From the cell containing the given text, extract its center point as [x, y] coordinate. 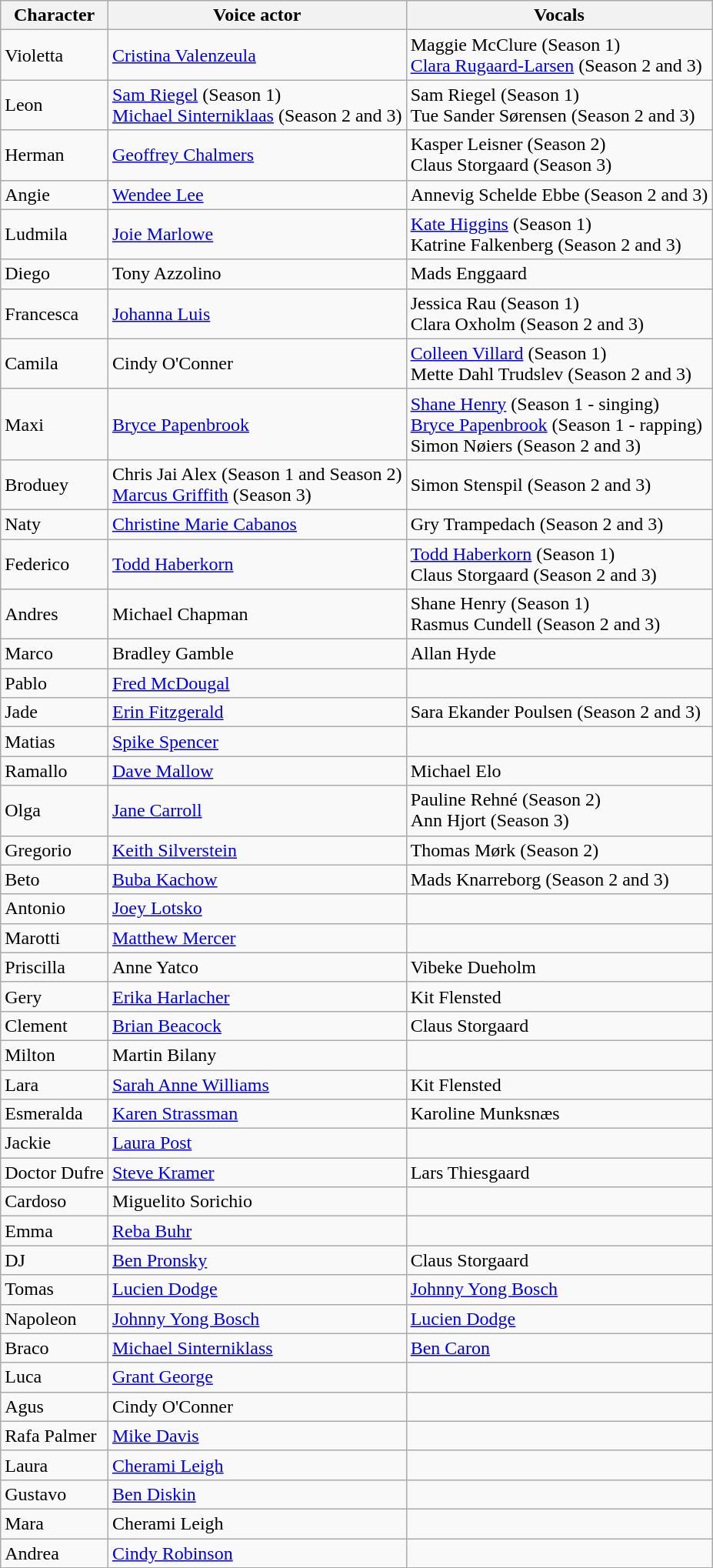
DJ [55, 1260]
Ben Pronsky [257, 1260]
Maxi [55, 424]
Fred McDougal [257, 683]
Geoffrey Chalmers [257, 155]
Joey Lotsko [257, 909]
Leon [55, 105]
Annevig Schelde Ebbe (Season 2 and 3) [559, 195]
Gery [55, 996]
Ludmila [55, 234]
Emma [55, 1231]
Colleen Villard (Season 1)Mette Dahl Trudslev (Season 2 and 3) [559, 363]
Mara [55, 1523]
Angie [55, 195]
Ben Caron [559, 1348]
Anne Yatco [257, 967]
Jane Carroll [257, 811]
Joie Marlowe [257, 234]
Martin Bilany [257, 1055]
Gry Trampedach (Season 2 and 3) [559, 524]
Milton [55, 1055]
Francesca [55, 314]
Steve Kramer [257, 1173]
Napoleon [55, 1319]
Matias [55, 742]
Maggie McClure (Season 1)Clara Rugaard-Larsen (Season 2 and 3) [559, 55]
Miguelito Sorichio [257, 1202]
Broduey [55, 485]
Erika Harlacher [257, 996]
Mike Davis [257, 1436]
Chris Jai Alex (Season 1 and Season 2)Marcus Griffith (Season 3) [257, 485]
Todd Haberkorn (Season 1)Claus Storgaard (Season 2 and 3) [559, 563]
Shane Henry (Season 1 - singing)Bryce Papenbrook (Season 1 - rapping)Simon Nøiers (Season 2 and 3) [559, 424]
Buba Kachow [257, 879]
Kate Higgins (Season 1)Katrine Falkenberg (Season 2 and 3) [559, 234]
Jackie [55, 1143]
Andres [55, 614]
Erin Fitzgerald [257, 712]
Braco [55, 1348]
Camila [55, 363]
Pablo [55, 683]
Jade [55, 712]
Mads Knarreborg (Season 2 and 3) [559, 879]
Brian Beacock [257, 1026]
Thomas Mørk (Season 2) [559, 850]
Pauline Rehné (Season 2)Ann Hjort (Season 3) [559, 811]
Sam Riegel (Season 1)Tue Sander Sørensen (Season 2 and 3) [559, 105]
Vocals [559, 15]
Ramallo [55, 771]
Cindy Robinson [257, 1553]
Michael Chapman [257, 614]
Marco [55, 654]
Wendee Lee [257, 195]
Reba Buhr [257, 1231]
Olga [55, 811]
Beto [55, 879]
Naty [55, 524]
Herman [55, 155]
Gustavo [55, 1494]
Gregorio [55, 850]
Doctor Dufre [55, 1173]
Mads Enggaard [559, 274]
Sarah Anne Williams [257, 1084]
Tony Azzolino [257, 274]
Johanna Luis [257, 314]
Laura [55, 1465]
Clement [55, 1026]
Bryce Papenbrook [257, 424]
Lars Thiesgaard [559, 1173]
Rafa Palmer [55, 1436]
Grant George [257, 1377]
Bradley Gamble [257, 654]
Character [55, 15]
Karoline Munksnæs [559, 1114]
Michael Elo [559, 771]
Lara [55, 1084]
Agus [55, 1406]
Michael Sinterniklass [257, 1348]
Antonio [55, 909]
Vibeke Dueholm [559, 967]
Christine Marie Cabanos [257, 524]
Dave Mallow [257, 771]
Voice actor [257, 15]
Todd Haberkorn [257, 563]
Kasper Leisner (Season 2)Claus Storgaard (Season 3) [559, 155]
Sara Ekander Poulsen (Season 2 and 3) [559, 712]
Priscilla [55, 967]
Karen Strassman [257, 1114]
Luca [55, 1377]
Andrea [55, 1553]
Marotti [55, 938]
Laura Post [257, 1143]
Simon Stenspil (Season 2 and 3) [559, 485]
Allan Hyde [559, 654]
Cardoso [55, 1202]
Shane Henry (Season 1)Rasmus Cundell (Season 2 and 3) [559, 614]
Cristina Valenzeula [257, 55]
Federico [55, 563]
Sam Riegel (Season 1)Michael Sinterniklaas (Season 2 and 3) [257, 105]
Tomas [55, 1289]
Violetta [55, 55]
Diego [55, 274]
Keith Silverstein [257, 850]
Ben Diskin [257, 1494]
Matthew Mercer [257, 938]
Esmeralda [55, 1114]
Spike Spencer [257, 742]
Jessica Rau (Season 1)Clara Oxholm (Season 2 and 3) [559, 314]
